Output the [X, Y] coordinate of the center of the cell containing the given text.  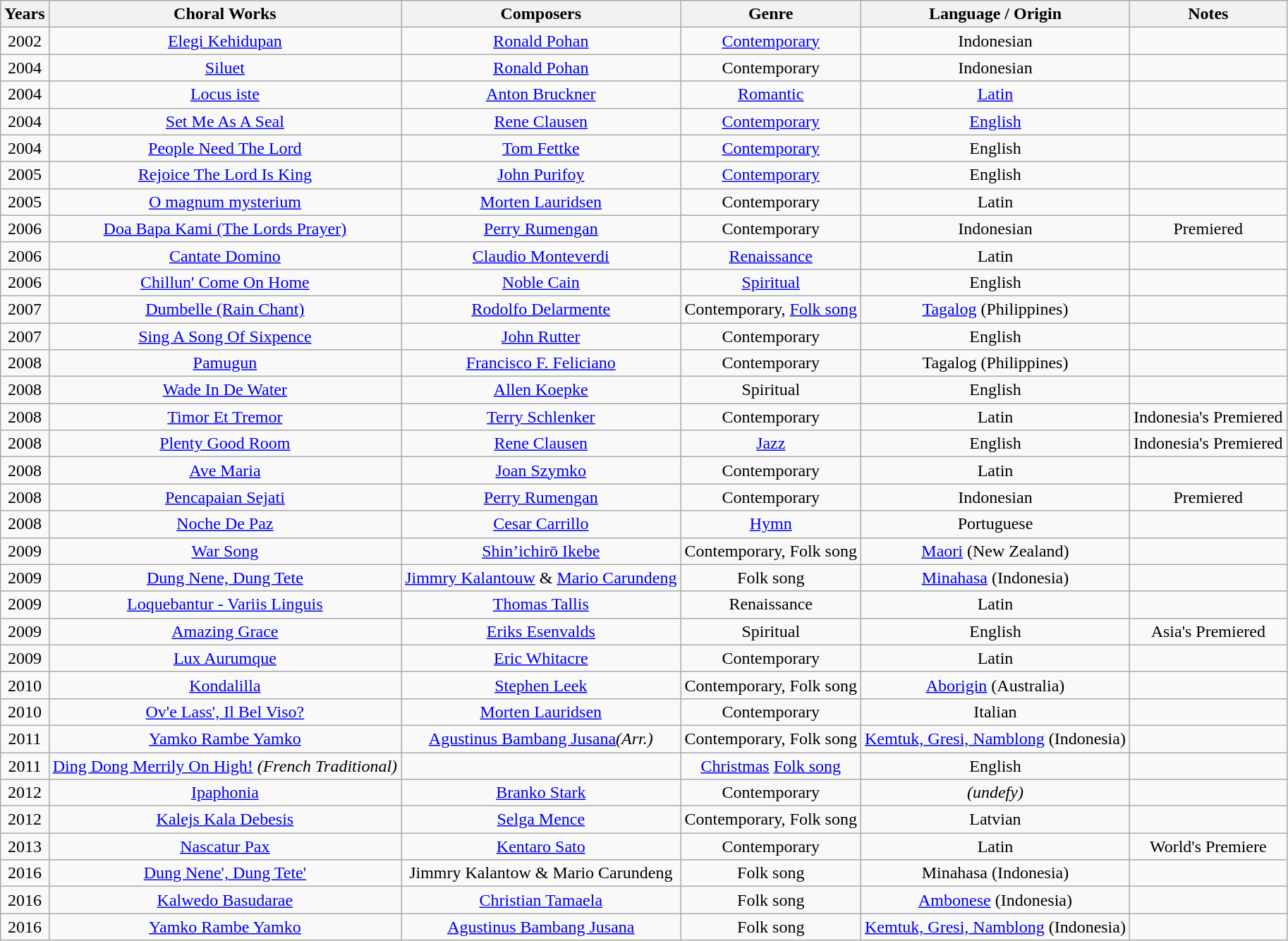
Aborigin (Australia) [995, 685]
Pencapaian Sejati [224, 497]
Timor Et Tremor [224, 417]
Branko Stark [541, 793]
People Need The Lord [224, 148]
Joan Szymko [541, 470]
Ave Maria [224, 470]
Plenty Good Room [224, 444]
Jimmry Kalantouw & Mario Carundeng [541, 578]
Dumbelle (Rain Chant) [224, 309]
Kalwedo Basudarae [224, 900]
Composers [541, 14]
Claudio Monteverdi [541, 255]
Eriks Esenvalds [541, 631]
Notes [1208, 14]
Amazing Grace [224, 631]
Thomas Tallis [541, 605]
Francisco F. Feliciano [541, 363]
Ipaphonia [224, 793]
Jimmry Kalantow & Mario Carundeng [541, 873]
War Song [224, 551]
Tom Fettke [541, 148]
Terry Schlenker [541, 417]
Ov'e Lass', Il Bel Viso? [224, 712]
Romantic [771, 95]
Lux Aurumque [224, 658]
Pamugun [224, 363]
Agustinus Bambang Jusana(Arr.) [541, 739]
Anton Bruckner [541, 95]
2002 [25, 41]
Loquebantur - Variis Linguis [224, 605]
Siluet [224, 68]
Nascatur Pax [224, 846]
Noble Cain [541, 282]
Jazz [771, 444]
Hymn [771, 524]
Shin’ichirō Ikebe [541, 551]
Stephen Leek [541, 685]
Italian [995, 712]
World's Premiere [1208, 846]
O magnum mysterium [224, 202]
Noche De Paz [224, 524]
Maori (New Zealand) [995, 551]
Kalejs Kala Debesis [224, 820]
Wade In De Water [224, 390]
Cesar Carrillo [541, 524]
Christmas Folk song [771, 765]
Christian Tamaela [541, 900]
John Rutter [541, 336]
Ambonese (Indonesia) [995, 900]
Rejoice The Lord Is King [224, 175]
Ding Dong Merrily On High! (French Traditional) [224, 765]
2013 [25, 846]
Language / Origin [995, 14]
Dung Nene', Dung Tete' [224, 873]
Choral Works [224, 14]
Years [25, 14]
Elegi Kehidupan [224, 41]
Agustinus Bambang Jusana [541, 927]
Asia's Premiered [1208, 631]
Allen Koepke [541, 390]
John Purifoy [541, 175]
Cantate Domino [224, 255]
Rodolfo Delarmente [541, 309]
Portuguese [995, 524]
Locus iste [224, 95]
Latvian [995, 820]
(undefy) [995, 793]
Chillun' Come On Home [224, 282]
Set Me As A Seal [224, 121]
Eric Whitacre [541, 658]
Sing A Song Of Sixpence [224, 336]
Kondalilla [224, 685]
Genre [771, 14]
Dung Nene, Dung Tete [224, 578]
Kentaro Sato [541, 846]
Selga Mence [541, 820]
Doa Bapa Kami (The Lords Prayer) [224, 229]
